Output the (X, Y) coordinate of the center of the cell containing the given text.  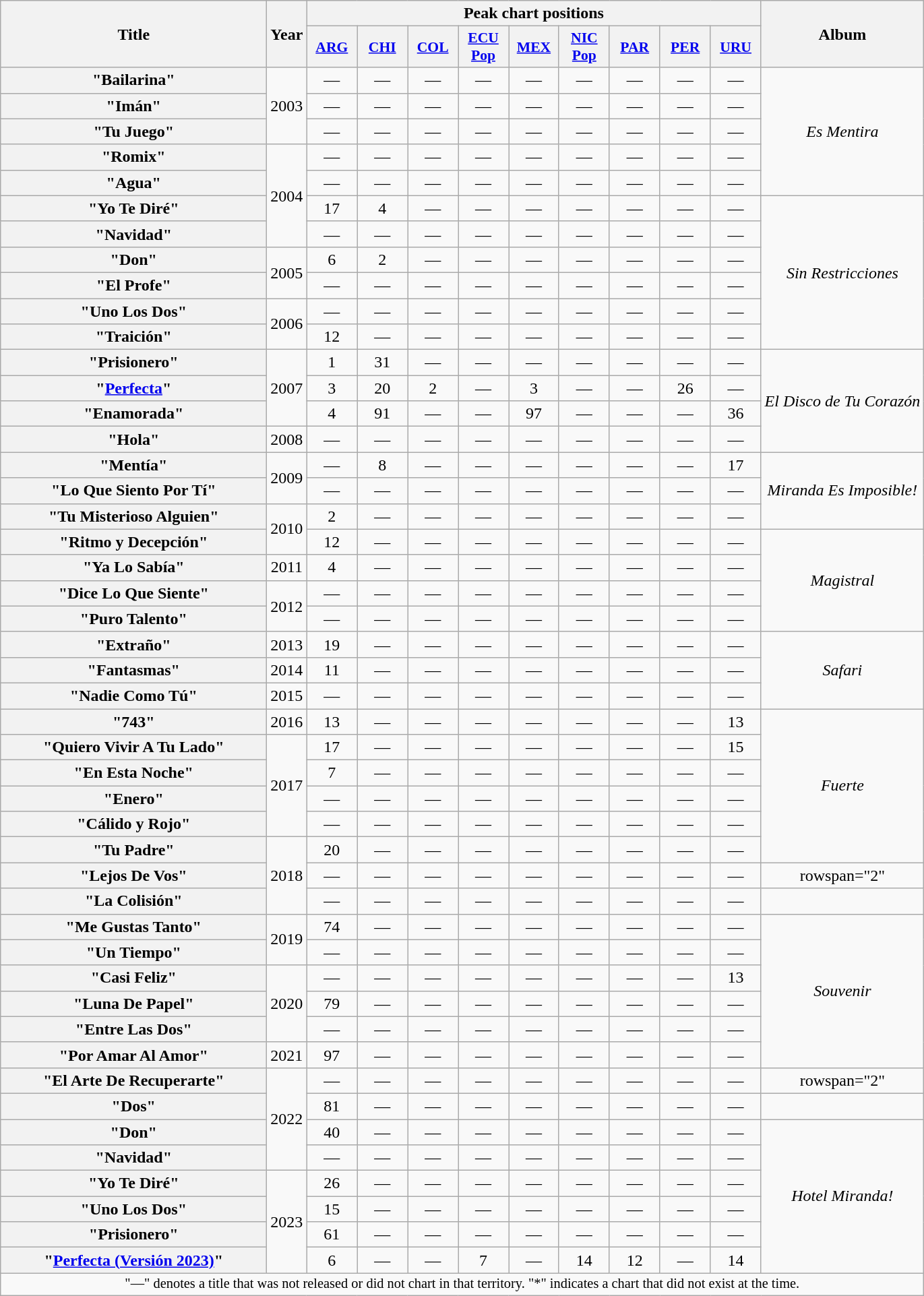
Souvenir (842, 991)
19 (332, 644)
2018 (287, 875)
NICPop (584, 47)
Miranda Es Imposible! (842, 491)
"La Colisión" (133, 901)
"Lejos De Vos" (133, 875)
MEX (534, 47)
"Tu Misterioso Alguien" (133, 516)
"743" (133, 722)
"Casi Feliz" (133, 978)
"Tu Padre" (133, 850)
"Nadie Como Tú" (133, 696)
"El Profe" (133, 285)
81 (332, 1106)
"El Arte De Recuperarte" (133, 1080)
URU (736, 47)
2010 (287, 529)
36 (736, 414)
Year (287, 34)
"Traición" (133, 337)
"Hola" (133, 439)
2019 (287, 939)
"Imán" (133, 106)
2011 (287, 567)
61 (332, 1235)
"Agua" (133, 183)
8 (383, 465)
"Extraño" (133, 644)
2004 (287, 195)
"Bailarina" (133, 80)
PAR (635, 47)
"Cálido y Rojo" (133, 824)
Album (842, 34)
Es Mentira (842, 131)
74 (332, 927)
2006 (287, 323)
Fuerte (842, 786)
11 (332, 670)
2008 (287, 439)
Title (133, 34)
91 (383, 414)
2009 (287, 478)
2013 (287, 644)
"Quiero Vivir A Tu Lado" (133, 747)
Magistral (842, 580)
2007 (287, 388)
2020 (287, 1004)
2014 (287, 670)
2017 (287, 786)
"Mentía" (133, 465)
2012 (287, 606)
Safari (842, 670)
"Dos" (133, 1106)
"Tu Juego" (133, 131)
"Ritmo y Decepción" (133, 542)
1 (332, 363)
"Fantasmas" (133, 670)
"Puro Talento" (133, 619)
PER (685, 47)
"Por Amar Al Amor" (133, 1055)
"Romix" (133, 157)
"Dice Lo Que Siente" (133, 593)
"Enero" (133, 799)
31 (383, 363)
"Lo Que Siento Por Tí" (133, 491)
2003 (287, 106)
CHI (383, 47)
"Me Gustas Tanto" (133, 927)
"Ya Lo Sabía" (133, 567)
79 (332, 1004)
"—" denotes a title that was not released or did not chart in that territory. "*" indicates a chart that did not exist at the time. (462, 1285)
COL (433, 47)
2005 (287, 272)
Sin Restricciones (842, 272)
"Enamorada" (133, 414)
"Perfecta (Versión 2023)" (133, 1260)
ARG (332, 47)
2015 (287, 696)
"En Esta Noche" (133, 773)
2022 (287, 1119)
Peak chart positions (534, 13)
"Entre Las Dos" (133, 1029)
"Luna De Papel" (133, 1004)
"Un Tiempo" (133, 952)
40 (332, 1132)
ECUPop (484, 47)
2021 (287, 1055)
"Perfecta" (133, 388)
Hotel Miranda! (842, 1196)
El Disco de Tu Corazón (842, 401)
2016 (287, 722)
2023 (287, 1222)
